Identify which cell holds the provided text, then report its (x, y) central coordinate. 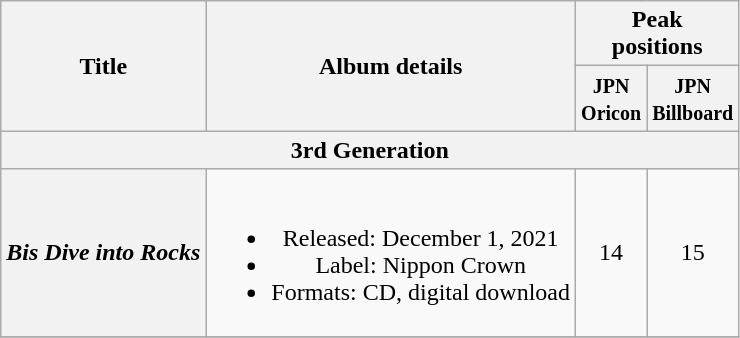
Title (104, 66)
14 (612, 252)
JPNBillboard (693, 98)
3rd Generation (370, 150)
Bis Dive into Rocks (104, 252)
15 (693, 252)
Released: December 1, 2021Label: Nippon CrownFormats: CD, digital download (391, 252)
Peakpositions (658, 34)
JPNOricon (612, 98)
Album details (391, 66)
